Provide the [X, Y] coordinate of the cell's center where the given text is located.  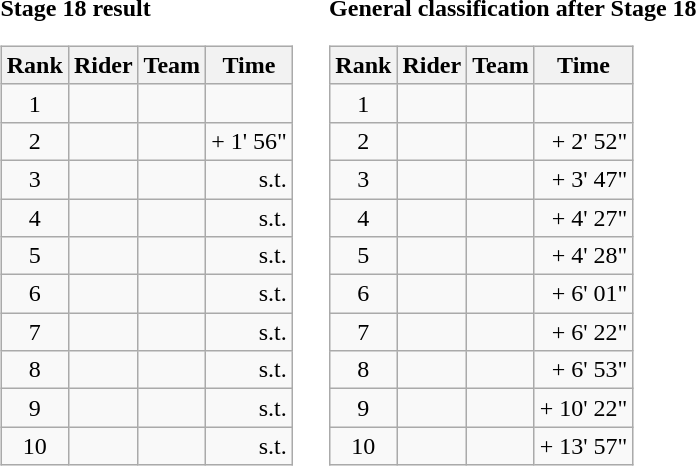
+ 6' 22" [584, 332]
+ 3' 47" [584, 179]
+ 13' 57" [584, 446]
+ 10' 22" [584, 408]
+ 6' 01" [584, 294]
+ 6' 53" [584, 370]
+ 2' 52" [584, 141]
+ 4' 27" [584, 217]
+ 1' 56" [250, 141]
+ 4' 28" [584, 256]
